Capture the cell that displays the provided text and extract its [X, Y] central coordinate. 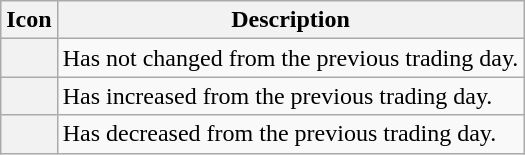
Has decreased from the previous trading day. [290, 134]
Icon [29, 20]
Has not changed from the previous trading day. [290, 58]
Has increased from the previous trading day. [290, 96]
Description [290, 20]
